Output the [X, Y] coordinate of the center of the cell containing the given text.  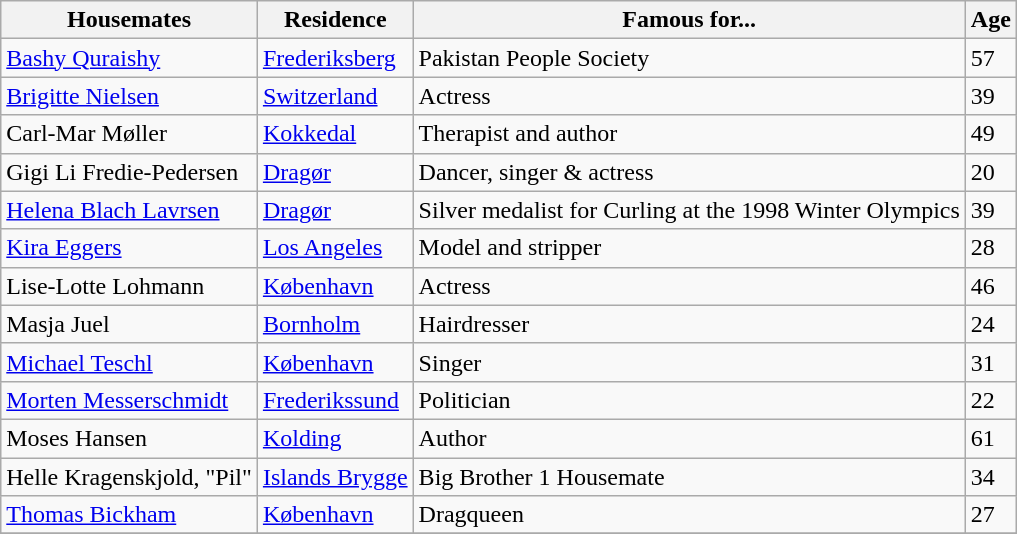
Dancer, singer & actress [689, 172]
24 [990, 324]
Thomas Bickham [130, 515]
Frederiksberg [335, 58]
Los Angeles [335, 248]
Hairdresser [689, 324]
46 [990, 286]
20 [990, 172]
Kokkedal [335, 134]
Model and stripper [689, 248]
Kolding [335, 438]
Famous for... [689, 20]
Moses Hansen [130, 438]
Dragqueen [689, 515]
22 [990, 400]
Carl-Mar Møller [130, 134]
Bornholm [335, 324]
Michael Teschl [130, 362]
Politician [689, 400]
Masja Juel [130, 324]
Brigitte Nielsen [130, 96]
Silver medalist for Curling at the 1998 Winter Olympics [689, 210]
Housemates [130, 20]
57 [990, 58]
Kira Eggers [130, 248]
Residence [335, 20]
27 [990, 515]
Pakistan People Society [689, 58]
31 [990, 362]
Morten Messerschmidt [130, 400]
Islands Brygge [335, 477]
Helle Kragenskjold, "Pil" [130, 477]
Lise-Lotte Lohmann [130, 286]
34 [990, 477]
Author [689, 438]
Age [990, 20]
Helena Blach Lavrsen [130, 210]
Big Brother 1 Housemate [689, 477]
Singer [689, 362]
Frederikssund [335, 400]
Bashy Quraishy [130, 58]
61 [990, 438]
49 [990, 134]
28 [990, 248]
Gigi Li Fredie-Pedersen [130, 172]
Switzerland [335, 96]
Therapist and author [689, 134]
